Extract the [X, Y] coordinate from the center of the cell holding the provided text.  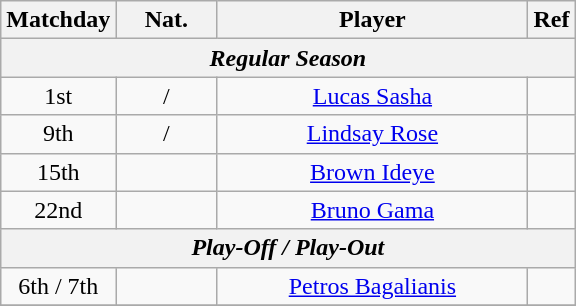
15th [58, 172]
Lindsay Rose [372, 134]
6th / 7th [58, 286]
Bruno Gama [372, 210]
1st [58, 96]
9th [58, 134]
Player [372, 20]
Play-Off / Play-Out [288, 248]
Lucas Sasha [372, 96]
Ref [552, 20]
22nd [58, 210]
Matchday [58, 20]
Nat. [166, 20]
Brown Ideye [372, 172]
Regular Season [288, 58]
Petros Bagalianis [372, 286]
